Output the [X, Y] coordinate of the center of the cell containing the given text.  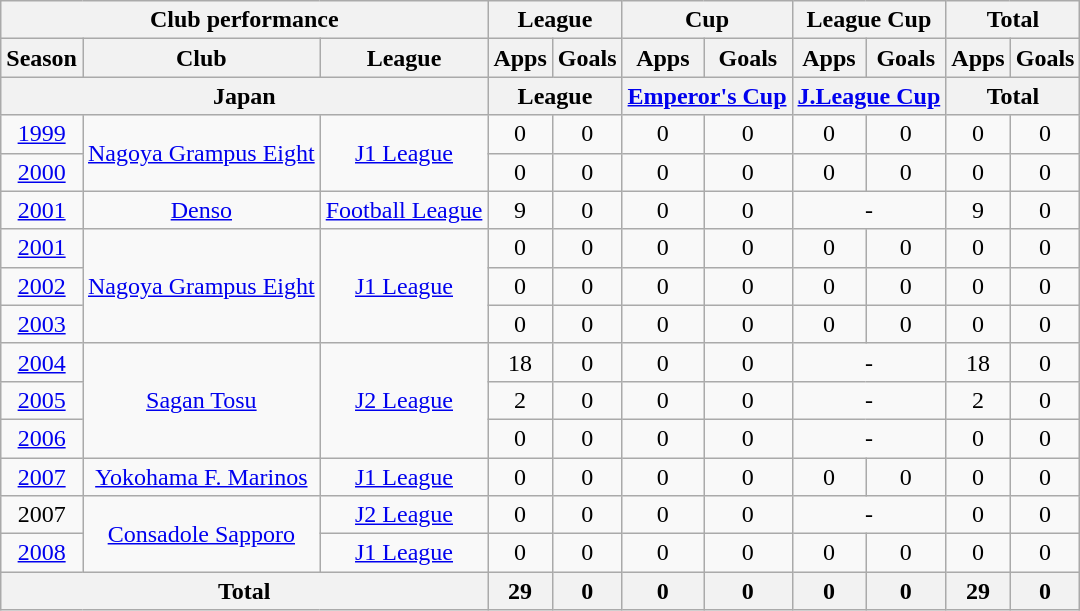
League Cup [869, 20]
2008 [42, 553]
Denso [201, 210]
J.League Cup [869, 96]
2006 [42, 438]
2004 [42, 362]
Football League [404, 210]
Season [42, 58]
Sagan Tosu [201, 400]
Emperor's Cup [707, 96]
Cup [707, 20]
Club performance [244, 20]
2003 [42, 324]
2005 [42, 400]
Club [201, 58]
2002 [42, 286]
Consadole Sapporo [201, 534]
2000 [42, 172]
1999 [42, 134]
Yokohama F. Marinos [201, 477]
Japan [244, 96]
